For the text-containing cell, return its midpoint in (x, y) coordinate format. 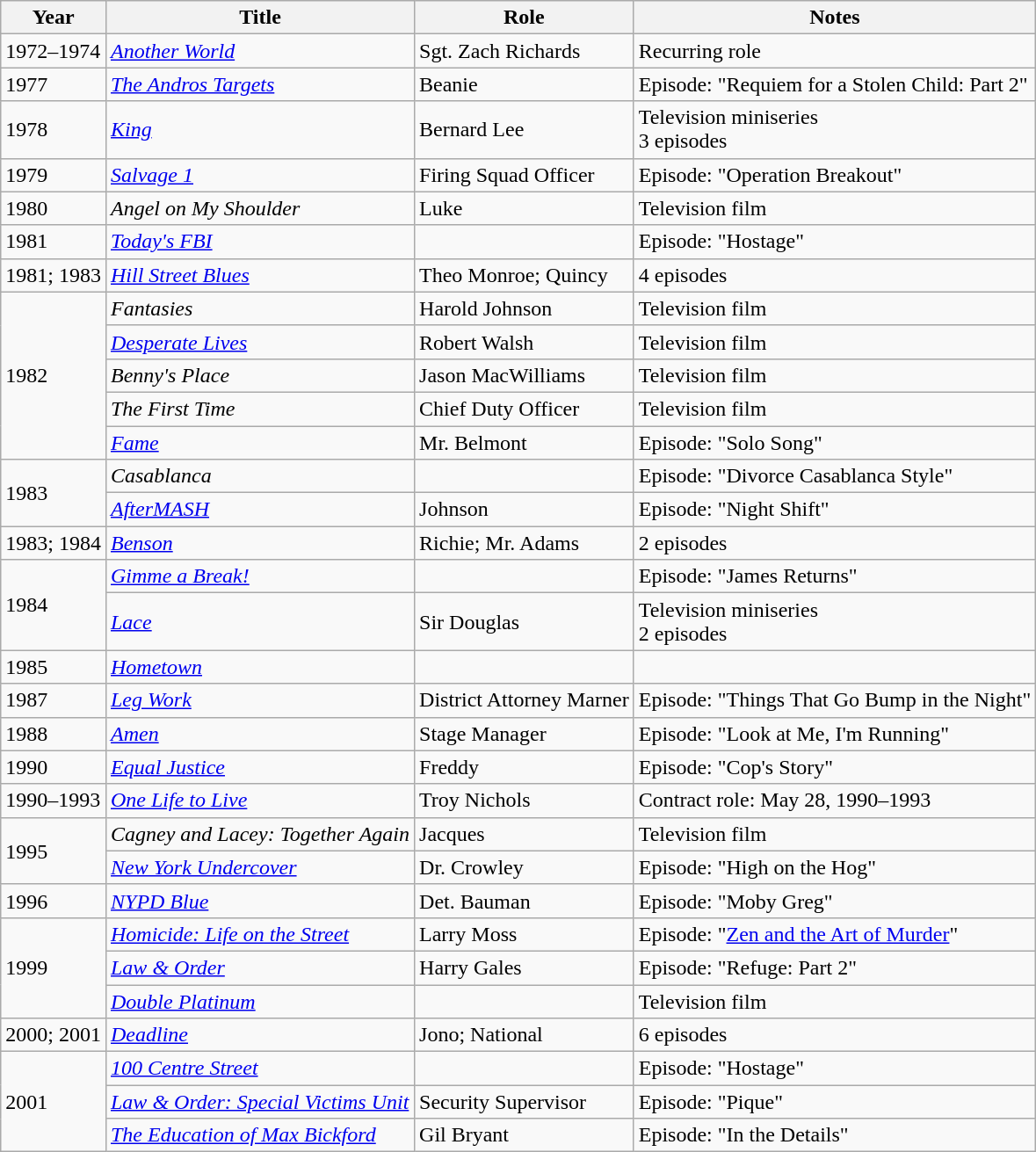
Desperate Lives (260, 342)
6 episodes (835, 1035)
1996 (54, 901)
The Andros Targets (260, 84)
1978 (54, 130)
1984 (54, 605)
4 episodes (835, 275)
Amen (260, 734)
Angel on My Shoulder (260, 208)
Larry Moss (525, 934)
Gimme a Break! (260, 576)
New York Undercover (260, 867)
Leg Work (260, 700)
Chief Duty Officer (525, 409)
Jason MacWilliams (525, 375)
1981; 1983 (54, 275)
Fame (260, 442)
Benson (260, 543)
2000; 2001 (54, 1035)
Episode: "Zen and the Art of Murder" (835, 934)
Law & Order: Special Victims Unit (260, 1102)
Deadline (260, 1035)
2 episodes (835, 543)
Hometown (260, 667)
Episode: "High on the Hog" (835, 867)
Contract role: May 28, 1990–1993 (835, 801)
Benny's Place (260, 375)
Richie; Mr. Adams (525, 543)
1987 (54, 700)
Role (525, 18)
2001 (54, 1102)
Year (54, 18)
Episode: "Cop's Story" (835, 767)
The Education of Max Bickford (260, 1135)
Firing Squad Officer (525, 175)
Beanie (525, 84)
Today's FBI (260, 242)
Episode: "Night Shift" (835, 510)
1972–1974 (54, 51)
1977 (54, 84)
Jacques (525, 834)
1990 (54, 767)
Notes (835, 18)
Episode: "Refuge: Part 2" (835, 967)
Title (260, 18)
Episode: "Pique" (835, 1102)
Equal Justice (260, 767)
1995 (54, 851)
100 Centre Street (260, 1069)
1981 (54, 242)
Lace (260, 622)
Sgt. Zach Richards (525, 51)
Harold Johnson (525, 308)
Double Platinum (260, 1001)
Mr. Belmont (525, 442)
Security Supervisor (525, 1102)
Television miniseries3 episodes (835, 130)
Det. Bauman (525, 901)
Bernard Lee (525, 130)
NYPD Blue (260, 901)
Troy Nichols (525, 801)
Casablanca (260, 476)
Freddy (525, 767)
Episode: "In the Details" (835, 1135)
Another World (260, 51)
Stage Manager (525, 734)
Episode: "Look at Me, I'm Running" (835, 734)
1980 (54, 208)
1990–1993 (54, 801)
Robert Walsh (525, 342)
One Life to Live (260, 801)
Theo Monroe; Quincy (525, 275)
Television miniseries2 episodes (835, 622)
Episode: "Things That Go Bump in the Night" (835, 700)
Homicide: Life on the Street (260, 934)
Harry Gales (525, 967)
Dr. Crowley (525, 867)
Episode: "James Returns" (835, 576)
Law & Order (260, 967)
Salvage 1 (260, 175)
1988 (54, 734)
1983 (54, 493)
Hill Street Blues (260, 275)
Luke (525, 208)
District Attorney Marner (525, 700)
Recurring role (835, 51)
1982 (54, 375)
1999 (54, 967)
Episode: "Moby Greg" (835, 901)
Episode: "Solo Song" (835, 442)
Jono; National (525, 1035)
Cagney and Lacey: Together Again (260, 834)
Gil Bryant (525, 1135)
Sir Douglas (525, 622)
The First Time (260, 409)
AfterMASH (260, 510)
King (260, 130)
Fantasies (260, 308)
Episode: "Requiem for a Stolen Child: Part 2" (835, 84)
1985 (54, 667)
1979 (54, 175)
Johnson (525, 510)
Episode: "Divorce Casablanca Style" (835, 476)
Episode: "Operation Breakout" (835, 175)
1983; 1984 (54, 543)
